From the cell containing the given text, extract its center point as (x, y) coordinate. 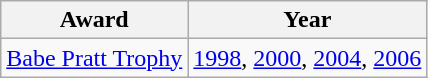
1998, 2000, 2004, 2006 (308, 58)
Year (308, 20)
Babe Pratt Trophy (94, 58)
Award (94, 20)
